For the text-containing cell, return its midpoint in [X, Y] coordinate format. 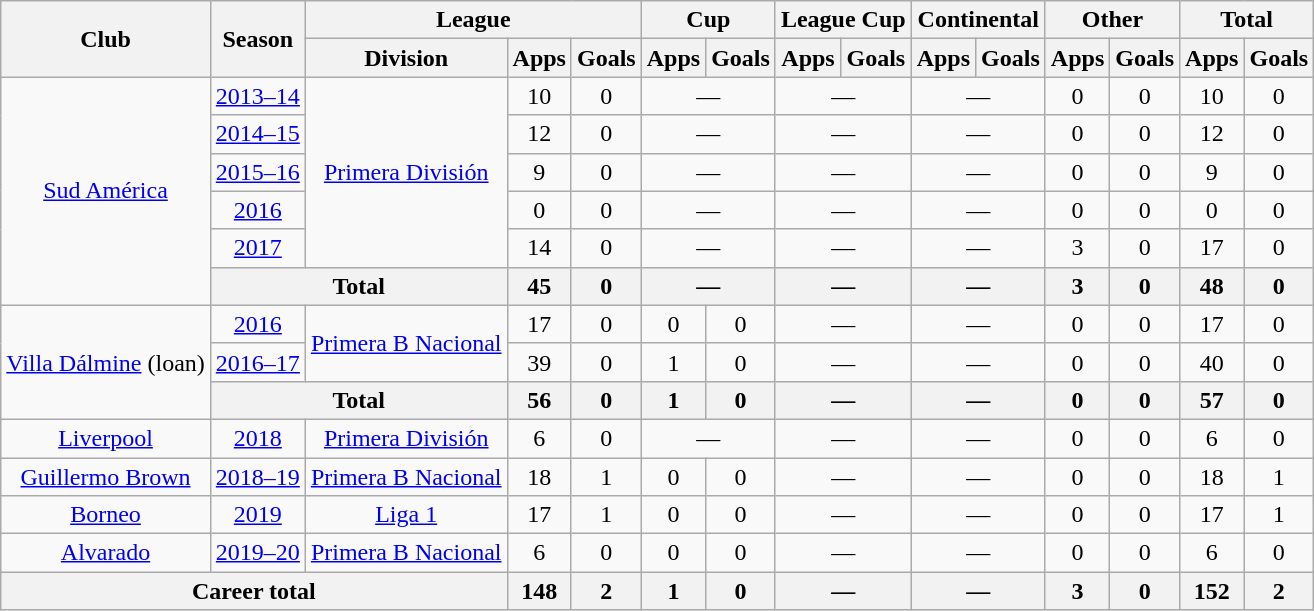
Villa Dálmine (loan) [106, 362]
14 [539, 248]
Liverpool [106, 438]
League [473, 20]
2013–14 [258, 96]
League Cup [843, 20]
Alvarado [106, 553]
2019 [258, 515]
2016–17 [258, 362]
57 [1212, 400]
Division [406, 58]
40 [1212, 362]
2015–16 [258, 172]
45 [539, 286]
Continental [978, 20]
Career total [254, 591]
Sud América [106, 191]
2017 [258, 248]
2018 [258, 438]
2019–20 [258, 553]
2018–19 [258, 477]
Guillermo Brown [106, 477]
56 [539, 400]
Season [258, 39]
Other [1112, 20]
148 [539, 591]
Liga 1 [406, 515]
Club [106, 39]
152 [1212, 591]
39 [539, 362]
2014–15 [258, 134]
Cup [708, 20]
Borneo [106, 515]
48 [1212, 286]
